Scan for the cell matching the given text and deliver its (X, Y) coordinate at center. 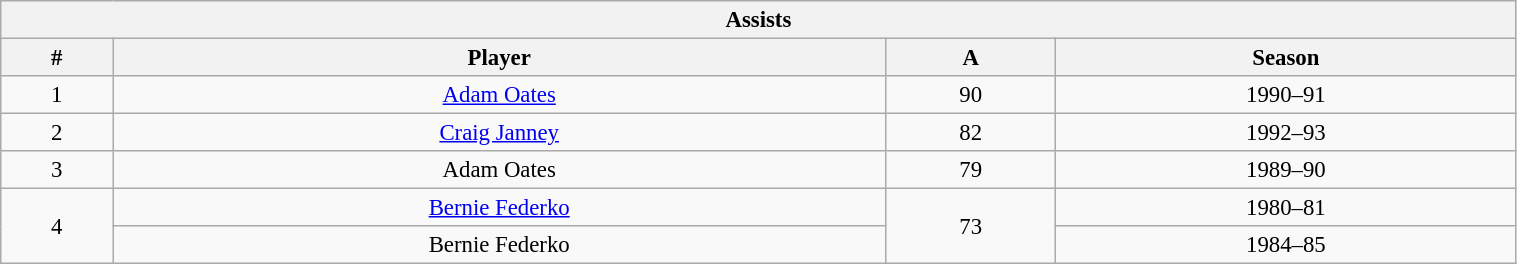
1992–93 (1286, 133)
1990–91 (1286, 95)
3 (57, 170)
Player (500, 58)
1984–85 (1286, 245)
1980–81 (1286, 208)
Assists (758, 20)
1 (57, 95)
73 (971, 226)
A (971, 58)
Season (1286, 58)
1989–90 (1286, 170)
Craig Janney (500, 133)
79 (971, 170)
2 (57, 133)
4 (57, 226)
90 (971, 95)
82 (971, 133)
# (57, 58)
